Determine the (X, Y) coordinate at the center of the cell enclosing the given text.  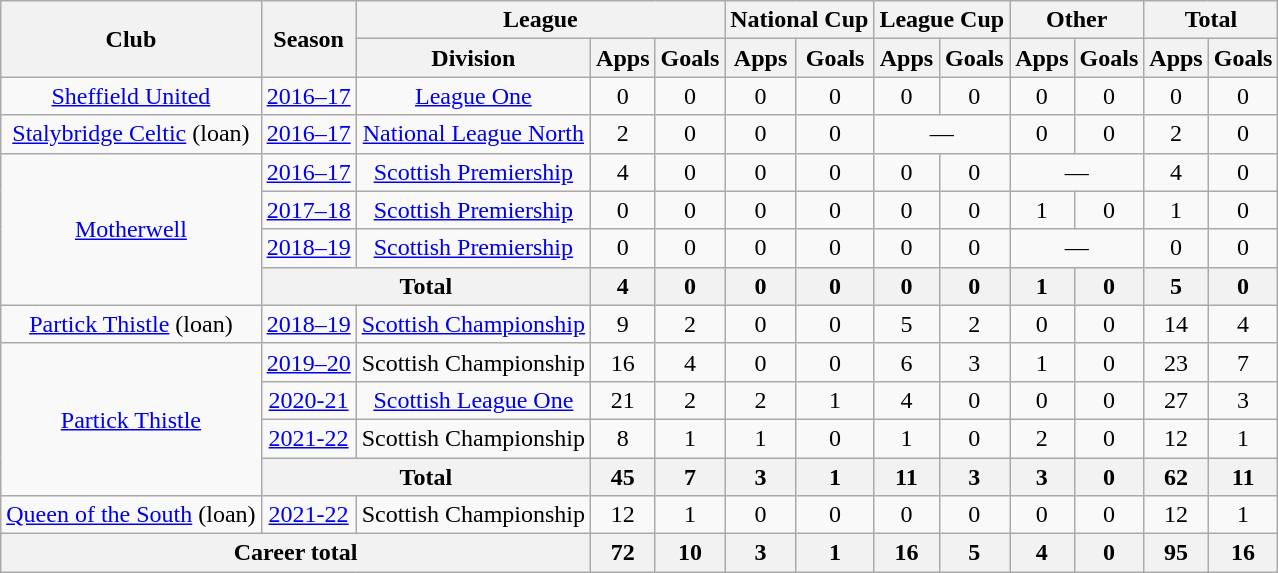
Scottish League One (473, 400)
8 (623, 438)
23 (1176, 362)
National League North (473, 134)
Division (473, 58)
2020-21 (308, 400)
45 (623, 477)
League Cup (942, 20)
14 (1176, 324)
2019–20 (308, 362)
10 (690, 553)
Queen of the South (loan) (131, 515)
Season (308, 39)
62 (1176, 477)
Club (131, 39)
9 (623, 324)
6 (906, 362)
72 (623, 553)
Partick Thistle (131, 419)
95 (1176, 553)
League (540, 20)
Sheffield United (131, 96)
League One (473, 96)
Stalybridge Celtic (loan) (131, 134)
2017–18 (308, 210)
27 (1176, 400)
Motherwell (131, 229)
Partick Thistle (loan) (131, 324)
National Cup (800, 20)
Career total (296, 553)
Other (1077, 20)
21 (623, 400)
